Extract the (X, Y) coordinate from the center of the cell holding the provided text.  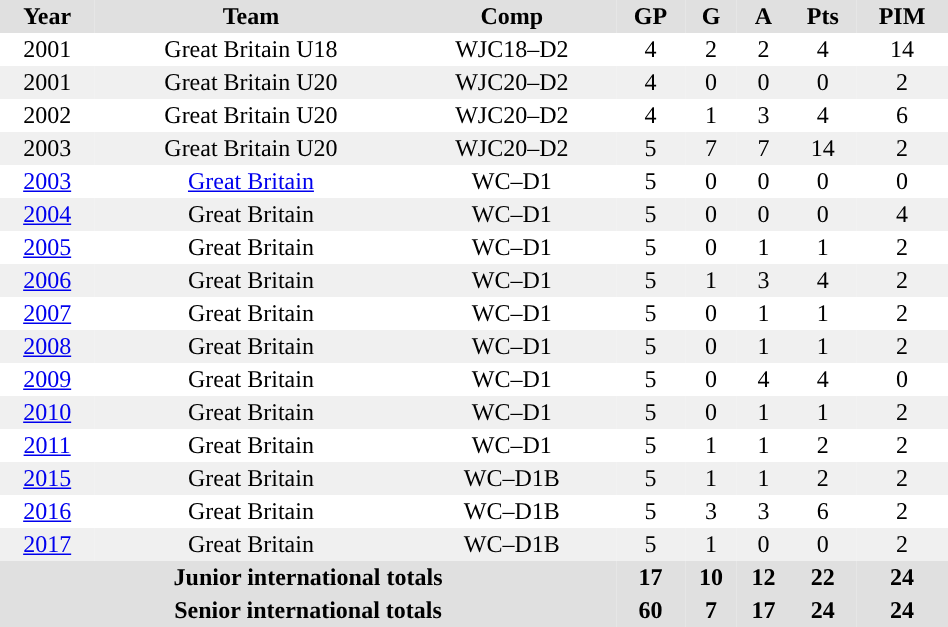
2016 (47, 512)
Year (47, 16)
Senior international totals (308, 610)
Pts (823, 16)
22 (823, 578)
10 (711, 578)
GP (650, 16)
A (763, 16)
WJC18–D2 (512, 50)
2002 (47, 116)
PIM (902, 16)
2017 (47, 544)
Junior international totals (308, 578)
60 (650, 610)
2004 (47, 214)
2009 (47, 380)
Great Britain U18 (250, 50)
G (711, 16)
2011 (47, 446)
2015 (47, 478)
Team (250, 16)
12 (763, 578)
Comp (512, 16)
2010 (47, 412)
2005 (47, 248)
2006 (47, 280)
2007 (47, 314)
2008 (47, 346)
